Detect which cell encompasses the target text, then output its (x, y) center coordinate. 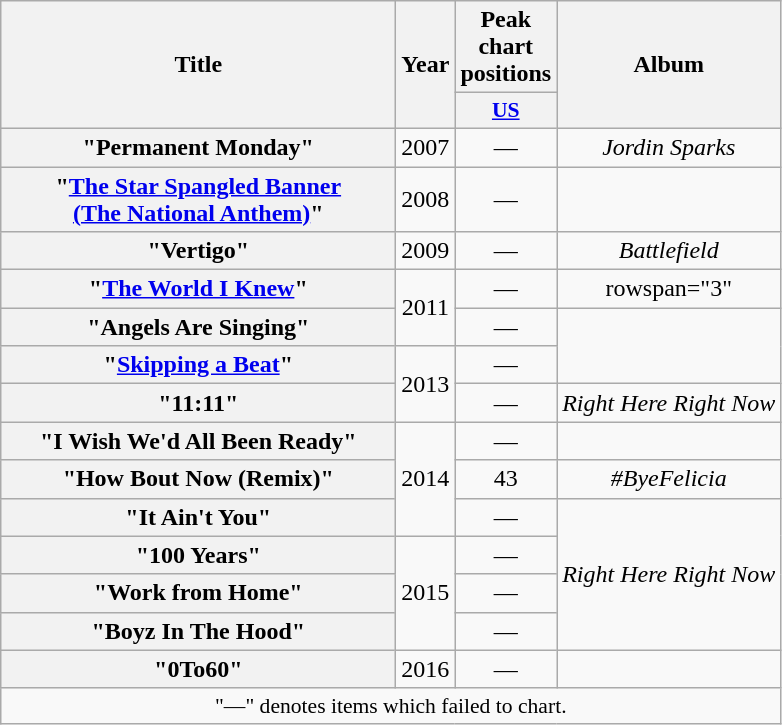
"Vertigo" (198, 251)
2011 (426, 308)
2014 (426, 479)
2008 (426, 198)
"I Wish We'd All Been Ready" (198, 441)
43 (506, 479)
2015 (426, 593)
"Angels Are Singing" (198, 327)
Battlefield (669, 251)
"The World I Knew" (198, 289)
"11:11" (198, 403)
"100 Years" (198, 555)
"—" denotes items which failed to chart. (391, 706)
"It Ain't You" (198, 517)
Peak chart positions (506, 47)
rowspan="3" (669, 289)
Year (426, 65)
"Skipping a Beat" (198, 365)
"Boyz In The Hood" (198, 631)
US (506, 111)
2013 (426, 384)
Title (198, 65)
Album (669, 65)
#ByeFelicia (669, 479)
"The Star Spangled Banner(The National Anthem)" (198, 198)
2009 (426, 251)
"How Bout Now (Remix)" (198, 479)
Jordin Sparks (669, 147)
2016 (426, 669)
"Permanent Monday" (198, 147)
"0To60" (198, 669)
"Work from Home" (198, 593)
2007 (426, 147)
